Extract the (X, Y) coordinate from the center of the cell holding the provided text.  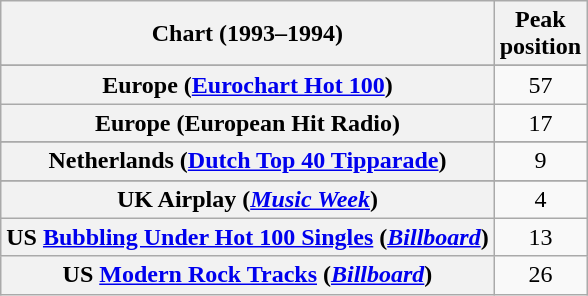
Europe (European Hit Radio) (248, 123)
UK Airplay (Music Week) (248, 199)
US Bubbling Under Hot 100 Singles (Billboard) (248, 237)
4 (540, 199)
26 (540, 275)
Peakposition (540, 34)
Netherlands (Dutch Top 40 Tipparade) (248, 161)
17 (540, 123)
9 (540, 161)
57 (540, 85)
13 (540, 237)
Chart (1993–1994) (248, 34)
Europe (Eurochart Hot 100) (248, 85)
US Modern Rock Tracks (Billboard) (248, 275)
